Return the [X, Y] coordinate for the center point of the cell that contains the specified text.  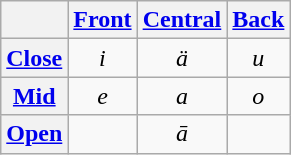
e [102, 96]
u [258, 58]
ā [182, 134]
Front [102, 20]
Mid [34, 96]
Back [258, 20]
Open [34, 134]
Close [34, 58]
i [102, 58]
o [258, 96]
a [182, 96]
ä [182, 58]
Central [182, 20]
